Return the (X, Y) coordinate for the center point of the cell that contains the specified text.  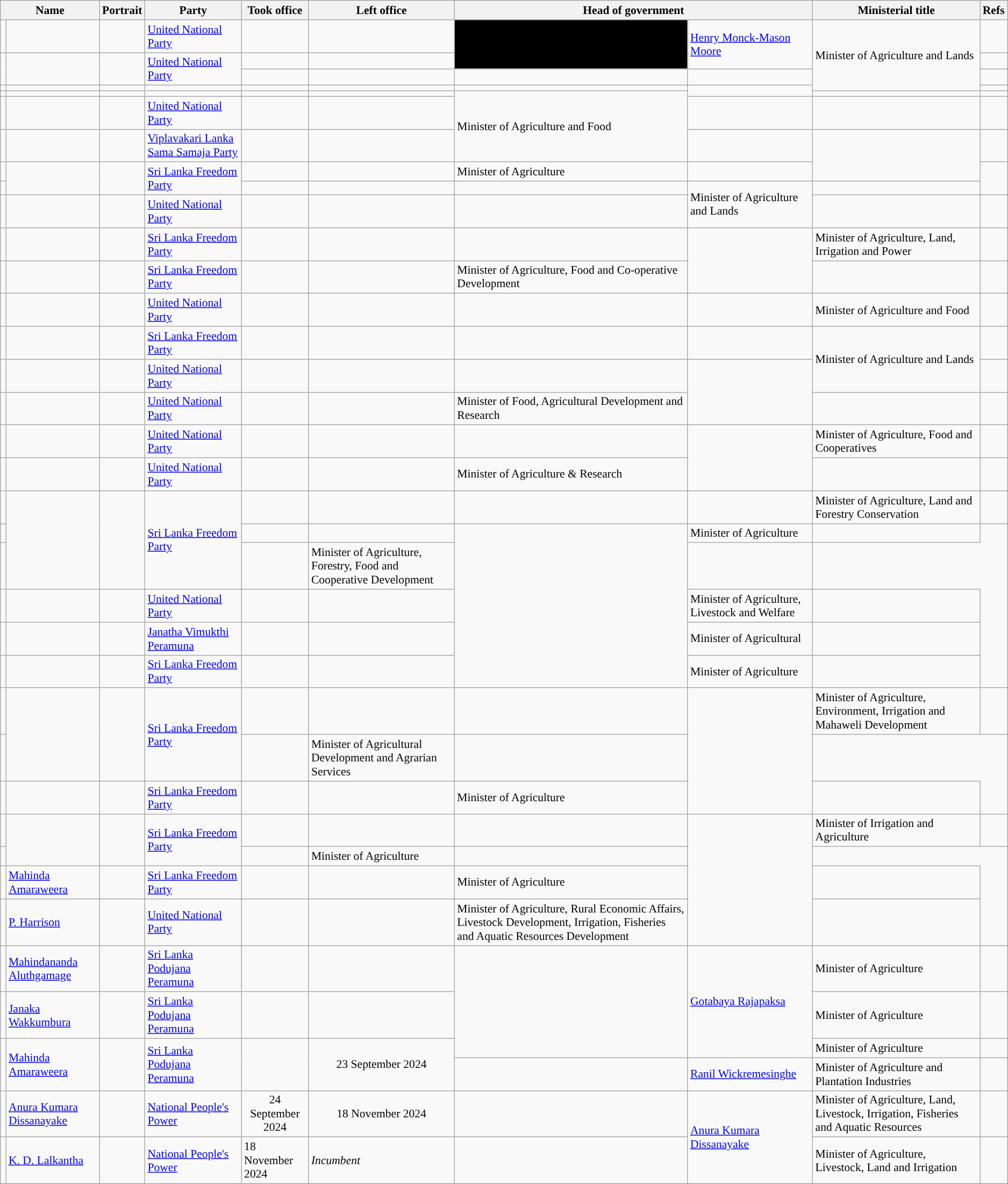
Minister of Agriculture & Research (571, 474)
Minister of Agriculture, Rural Economic Affairs, Livestock Development, Irrigation, Fisheries and Aquatic Resources Development (571, 923)
K. D. Lalkantha (53, 1160)
Minister of Agriculture, Environment, Irrigation and Mahaweli Development (897, 712)
Ranil Wickremesinghe (750, 1074)
Took office (275, 10)
Minister of Food, Agricultural Development and Research (571, 409)
23 September 2024 (382, 1065)
Name (50, 10)
P. Harrison (53, 923)
Minister of Agriculture, Food and Co-operative Development (571, 277)
Janaka Wakkumbura (53, 1015)
Minister of Agriculture, Food and Cooperatives (897, 442)
Minister of Agricultural (750, 639)
Ministerial title (897, 10)
Mahindananda Aluthgamage (53, 969)
Incumbent (382, 1160)
Portrait (122, 10)
24 September 2024 (275, 1114)
Henry Monck-Mason Moore (750, 45)
Minister of Agriculture, Livestock, Land and Irrigation (897, 1160)
Minister of Agricultural Development and Agrarian Services (382, 758)
Gotabaya Rajapaksa (750, 1001)
Minister of Agriculture and Plantation Industries (897, 1074)
Party (193, 10)
Viplavakari Lanka Sama Samaja Party (193, 145)
Janatha Vimukthi Peramuna (193, 639)
Minister of Agriculture, Land and Forestry Conservation (897, 508)
Left office (382, 10)
Minister of Agriculture, Forestry, Food and Cooperative Development (382, 567)
Head of government (633, 10)
Refs (993, 10)
Minister of Irrigation and Agriculture (897, 830)
Minister of Agriculture, Land, Livestock, Irrigation, Fisheries and Aquatic Resources (897, 1114)
Minister of Agriculture, Livestock and Welfare (750, 605)
Minister of Agriculture, Land, Irrigation and Power (897, 244)
